Search for the cell housing the specified text and yield its (X, Y) center coordinate. 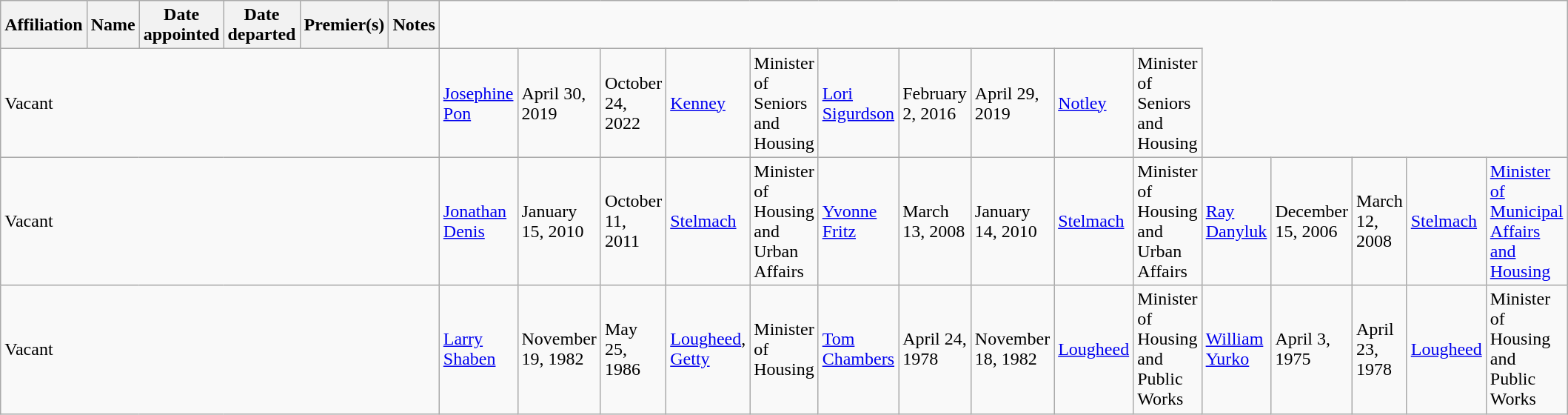
William Yurko (1236, 350)
Tom Chambers (858, 350)
April 23, 1978 (1380, 350)
Premier(s) (344, 25)
Lougheed, Getty (708, 350)
Minister of Housing (784, 350)
Larry Shaben (478, 350)
February 2, 2016 (935, 103)
November 18, 1982 (1012, 350)
April 3, 1975 (1312, 350)
October 11, 2011 (633, 221)
Notley (1094, 103)
Date departed (262, 25)
Josephine Pon (478, 103)
March 12, 2008 (1380, 221)
Name (113, 25)
Date appointed (181, 25)
March 13, 2008 (935, 221)
January 14, 2010 (1012, 221)
Ray Danyluk (1236, 221)
Affiliation (44, 25)
April 24, 1978 (935, 350)
November 19, 1982 (559, 350)
Kenney (708, 103)
Yvonne Fritz (858, 221)
Minister of Municipal Affairs and Housing (1527, 221)
Lori Sigurdson (858, 103)
April 29, 2019 (1012, 103)
Jonathan Denis (478, 221)
October 24, 2022 (633, 103)
December 15, 2006 (1312, 221)
January 15, 2010 (559, 221)
Notes (414, 25)
April 30, 2019 (559, 103)
May 25, 1986 (633, 350)
